Find where the given text appears and provide that cell's center as (x, y) coordinate. 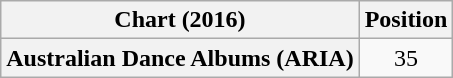
35 (406, 58)
Chart (2016) (180, 20)
Position (406, 20)
Australian Dance Albums (ARIA) (180, 58)
